Search for the cell housing the specified text and yield its (X, Y) center coordinate. 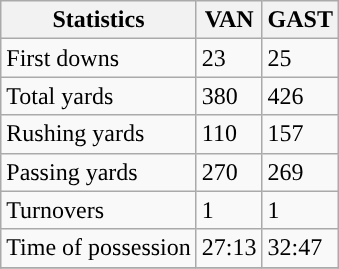
23 (229, 58)
GAST (300, 20)
380 (229, 96)
110 (229, 134)
269 (300, 172)
Total yards (99, 96)
Turnovers (99, 210)
Statistics (99, 20)
Time of possession (99, 248)
First downs (99, 58)
VAN (229, 20)
Rushing yards (99, 134)
270 (229, 172)
426 (300, 96)
25 (300, 58)
27:13 (229, 248)
157 (300, 134)
Passing yards (99, 172)
32:47 (300, 248)
